Return (X, Y) of the center of cell containing provided text 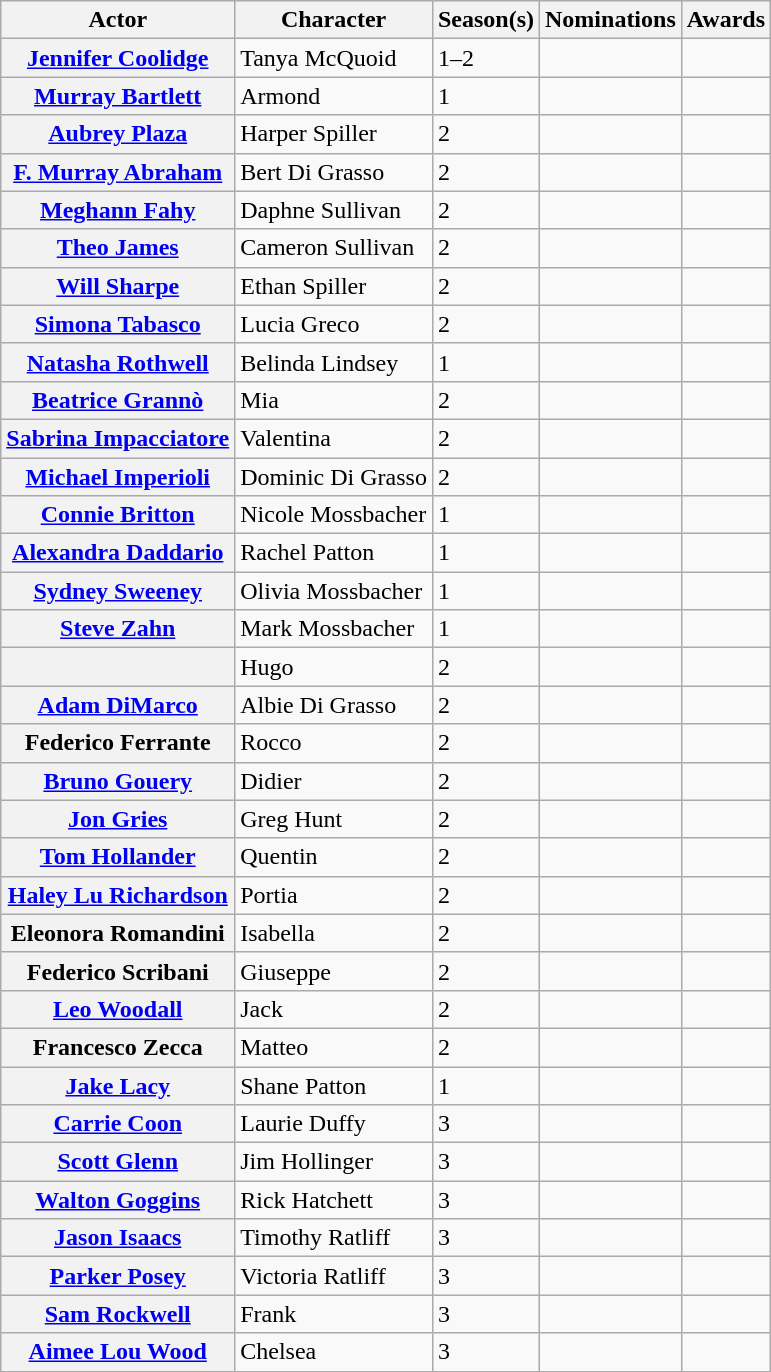
Jason Isaacs (118, 1238)
Bert Di Grasso (334, 172)
Laurie Duffy (334, 1124)
Timothy Ratliff (334, 1238)
Sabrina Impacciatore (118, 438)
Greg Hunt (334, 819)
Daphne Sullivan (334, 210)
Parker Posey (118, 1276)
Frank (334, 1314)
Adam DiMarco (118, 705)
Connie Britton (118, 515)
Rachel Patton (334, 553)
Nicole Mossbacher (334, 515)
Rocco (334, 743)
Quentin (334, 857)
Portia (334, 895)
Tom Hollander (118, 857)
Michael Imperioli (118, 477)
Ethan Spiller (334, 286)
Matteo (334, 1047)
Mark Mossbacher (334, 629)
Dominic Di Grasso (334, 477)
Simona Tabasco (118, 324)
Leo Woodall (118, 1009)
Cameron Sullivan (334, 248)
F. Murray Abraham (118, 172)
Sam Rockwell (118, 1314)
Will Sharpe (118, 286)
Natasha Rothwell (118, 362)
Character (334, 20)
Bruno Gouery (118, 781)
Giuseppe (334, 971)
Haley Lu Richardson (118, 895)
Shane Patton (334, 1085)
Theo James (118, 248)
Federico Scribani (118, 971)
Jim Hollinger (334, 1162)
Isabella (334, 933)
Francesco Zecca (118, 1047)
Walton Goggins (118, 1200)
Sydney Sweeney (118, 591)
1–2 (486, 58)
Chelsea (334, 1352)
Hugo (334, 667)
Actor (118, 20)
Olivia Mossbacher (334, 591)
Aubrey Plaza (118, 134)
Meghann Fahy (118, 210)
Eleonora Romandini (118, 933)
Murray Bartlett (118, 96)
Harper Spiller (334, 134)
Jack (334, 1009)
Jon Gries (118, 819)
Season(s) (486, 20)
Beatrice Grannò (118, 400)
Carrie Coon (118, 1124)
Valentina (334, 438)
Armond (334, 96)
Awards (726, 20)
Lucia Greco (334, 324)
Steve Zahn (118, 629)
Aimee Lou Wood (118, 1352)
Alexandra Daddario (118, 553)
Albie Di Grasso (334, 705)
Jennifer Coolidge (118, 58)
Mia (334, 400)
Rick Hatchett (334, 1200)
Belinda Lindsey (334, 362)
Nominations (611, 20)
Federico Ferrante (118, 743)
Scott Glenn (118, 1162)
Jake Lacy (118, 1085)
Tanya McQuoid (334, 58)
Didier (334, 781)
Victoria Ratliff (334, 1276)
